Extract the [x, y] coordinate from the center of the cell holding the provided text.  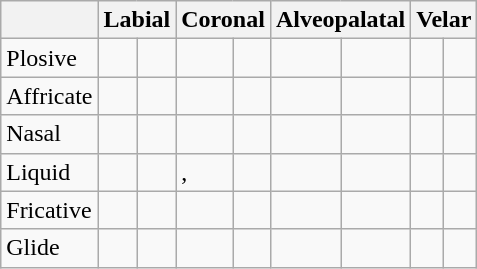
, [204, 172]
Velar [444, 20]
Labial [137, 20]
Affricate [50, 96]
Alveopalatal [340, 20]
Glide [50, 248]
Plosive [50, 58]
Coronal [224, 20]
Nasal [50, 134]
Fricative [50, 210]
Liquid [50, 172]
